Search for the cell housing the specified text and yield its [x, y] center coordinate. 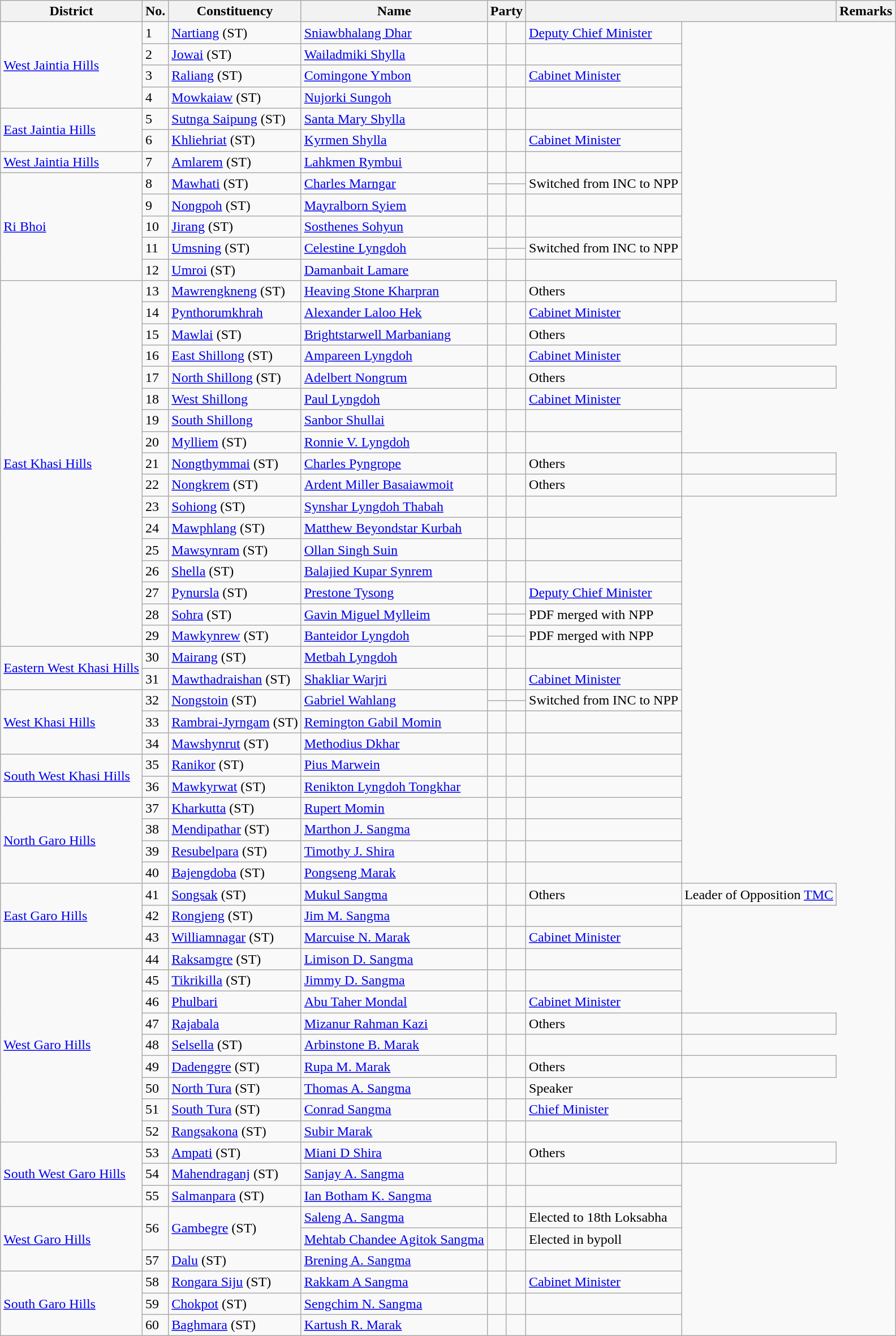
East Shillong (ST) [235, 356]
Mawrengkneng (ST) [235, 291]
Pynthorumkhrah [235, 313]
Selsella (ST) [235, 1045]
15 [155, 334]
Nongpoh (ST) [235, 205]
3 [155, 76]
Jowai (ST) [235, 54]
Saleng A. Sangma [394, 1217]
41 [155, 894]
57 [155, 1260]
25 [155, 549]
Balajied Kupar Synrem [394, 571]
Mawkyrwat (ST) [235, 787]
Nujorki Sungoh [394, 97]
Mawkynrew (ST) [235, 636]
Salmanpara (ST) [235, 1196]
Dadenggre (ST) [235, 1067]
1 [155, 33]
East Khasi Hills [71, 464]
Timothy J. Shira [394, 851]
59 [155, 1303]
Pongseng Marak [394, 873]
Ian Botham K. Sangma [394, 1196]
Ampati (ST) [235, 1153]
2 [155, 54]
Resubelpara (ST) [235, 851]
Mairang (ST) [235, 658]
Methodius Dkhar [394, 744]
17 [155, 377]
Sohra (ST) [235, 614]
Thomas A. Sangma [394, 1088]
31 [155, 679]
Phulbari [235, 1002]
42 [155, 916]
Name [394, 11]
Williamnagar (ST) [235, 937]
Sanjay A. Sangma [394, 1174]
51 [155, 1110]
36 [155, 787]
Mehtab Chandee Agitok Sangma [394, 1239]
54 [155, 1174]
Dalu (ST) [235, 1260]
37 [155, 808]
South Garo Hills [71, 1303]
South Tura (ST) [235, 1110]
Prestone Tysong [394, 592]
Rupert Momin [394, 808]
Charles Pyngrope [394, 463]
Kyrmen Shylla [394, 140]
Damanbait Lamare [394, 270]
34 [155, 744]
Metbah Lyngdoh [394, 658]
Ranikor (ST) [235, 765]
Raliang (ST) [235, 76]
32 [155, 701]
26 [155, 571]
Ampareen Lyngdoh [394, 356]
49 [155, 1067]
Mowkaiaw (ST) [235, 97]
30 [155, 658]
Abu Taher Mondal [394, 1002]
Eastern West Khasi Hills [71, 668]
47 [155, 1024]
Arbinstone B. Marak [394, 1045]
Pynursla (ST) [235, 592]
Mukul Sangma [394, 894]
Chief Minister [604, 1110]
29 [155, 636]
46 [155, 1002]
Jirang (ST) [235, 226]
48 [155, 1045]
Tikrikilla (ST) [235, 981]
56 [155, 1228]
Shakliar Warjri [394, 679]
14 [155, 313]
58 [155, 1282]
Brening A. Sangma [394, 1260]
Rakkam A Sangma [394, 1282]
16 [155, 356]
Mawthadraishan (ST) [235, 679]
Sengchim N. Sangma [394, 1303]
28 [155, 614]
Matthew Beyondstar Kurbah [394, 528]
44 [155, 959]
Jim M. Sangma [394, 916]
Nongkrem (ST) [235, 485]
7 [155, 162]
Renikton Lyngdoh Tongkhar [394, 787]
35 [155, 765]
Songsak (ST) [235, 894]
Ronnie V. Lyngdoh [394, 442]
South West Khasi Hills [71, 776]
Mawhati (ST) [235, 183]
55 [155, 1196]
Sohiong (ST) [235, 506]
Bajengdoba (ST) [235, 873]
Sutnga Saipung (ST) [235, 119]
53 [155, 1153]
Chokpot (ST) [235, 1303]
Alexander Laloo Hek [394, 313]
Subir Marak [394, 1131]
Banteidor Lyngdoh [394, 636]
Raksamgre (ST) [235, 959]
Marthon J. Sangma [394, 830]
Paul Lyngdoh [394, 399]
Rambrai-Jyrngam (ST) [235, 722]
39 [155, 851]
Charles Marngar [394, 183]
11 [155, 248]
27 [155, 592]
North Garo Hills [71, 840]
Rongara Siju (ST) [235, 1282]
10 [155, 226]
Ollan Singh Suin [394, 549]
Speaker [604, 1088]
5 [155, 119]
Elected to 18th Loksabha [604, 1217]
Baghmara (ST) [235, 1325]
Conrad Sangma [394, 1110]
Rongjeng (ST) [235, 916]
Sosthenes Sohyun [394, 226]
Umsning (ST) [235, 248]
Leader of Opposition TMC [759, 894]
8 [155, 183]
No. [155, 11]
Gabriel Wahlang [394, 701]
6 [155, 140]
Mawlai (ST) [235, 334]
24 [155, 528]
Remington Gabil Momin [394, 722]
13 [155, 291]
Nongstoin (ST) [235, 701]
Synshar Lyngdoh Thabah [394, 506]
Mawshynrut (ST) [235, 744]
West Shillong [235, 399]
Shella (ST) [235, 571]
38 [155, 830]
Party [506, 11]
Sanbor Shullai [394, 420]
Wailadmiki Shylla [394, 54]
South Shillong [235, 420]
Mylliem (ST) [235, 442]
12 [155, 270]
Umroi (ST) [235, 270]
South West Garo Hills [71, 1174]
Mahendraganj (ST) [235, 1174]
Elected in bypoll [604, 1239]
19 [155, 420]
33 [155, 722]
Kharkutta (ST) [235, 808]
North Shillong (ST) [235, 377]
Celestine Lyngdoh [394, 248]
Gambegre (ST) [235, 1228]
Constituency [235, 11]
Nartiang (ST) [235, 33]
Mayralborn Syiem [394, 205]
Mawphlang (ST) [235, 528]
60 [155, 1325]
Ardent Miller Basaiawmoit [394, 485]
Khliehriat (ST) [235, 140]
Rupa M. Marak [394, 1067]
21 [155, 463]
Brightstarwell Marbaniang [394, 334]
Ri Bhoi [71, 226]
18 [155, 399]
Mendipathar (ST) [235, 830]
50 [155, 1088]
Santa Mary Shylla [394, 119]
23 [155, 506]
Marcuise N. Marak [394, 937]
Comingone Ymbon [394, 76]
Jimmy D. Sangma [394, 981]
Sniawbhalang Dhar [394, 33]
North Tura (ST) [235, 1088]
West Khasi Hills [71, 722]
District [71, 11]
22 [155, 485]
Amlarem (ST) [235, 162]
20 [155, 442]
Miani D Shira [394, 1153]
4 [155, 97]
Heaving Stone Kharpran [394, 291]
Kartush R. Marak [394, 1325]
9 [155, 205]
Limison D. Sangma [394, 959]
43 [155, 937]
Mizanur Rahman Kazi [394, 1024]
Pius Marwein [394, 765]
Lahkmen Rymbui [394, 162]
Mawsynram (ST) [235, 549]
East Garo Hills [71, 916]
45 [155, 981]
Rajabala [235, 1024]
Nongthymmai (ST) [235, 463]
Gavin Miguel Mylleim [394, 614]
40 [155, 873]
Remarks [866, 11]
Adelbert Nongrum [394, 377]
52 [155, 1131]
East Jaintia Hills [71, 130]
Rangsakona (ST) [235, 1131]
